Pinpoint the cell where the given text exists, returning its (X, Y) midpoint coordinate. 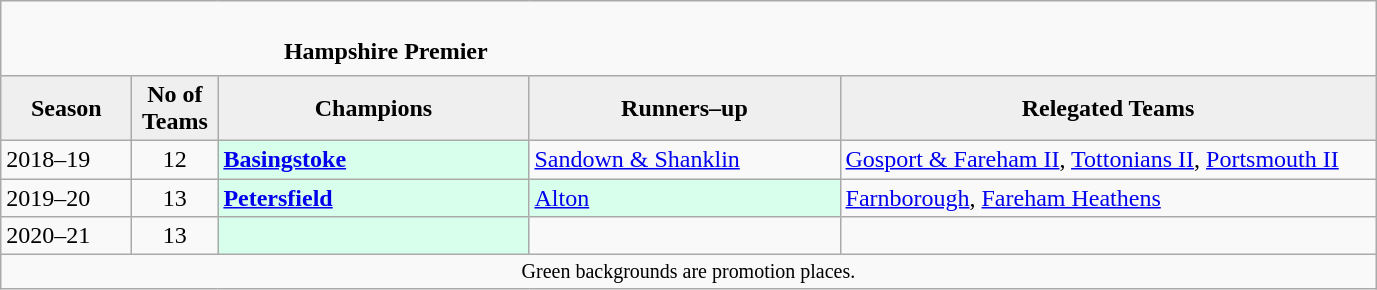
Runners–up (684, 108)
Green backgrounds are promotion places. (688, 272)
Alton (684, 197)
Petersfield (374, 197)
Relegated Teams (1108, 108)
Champions (374, 108)
Farnborough, Fareham Heathens (1108, 197)
2019–20 (66, 197)
2020–21 (66, 236)
Season (66, 108)
12 (175, 159)
Basingstoke (374, 159)
Sandown & Shanklin (684, 159)
Gosport & Fareham II, Tottonians II, Portsmouth II (1108, 159)
No of Teams (175, 108)
2018–19 (66, 159)
